Detect which cell encompasses the target text, then output its [X, Y] center coordinate. 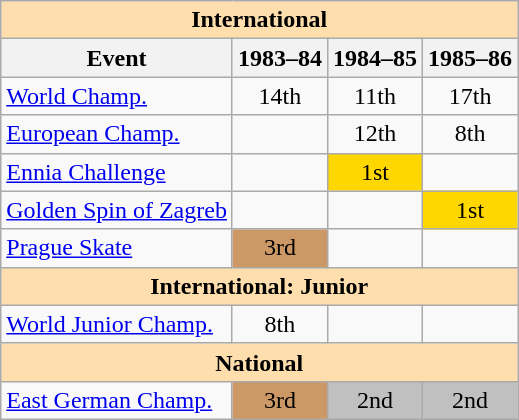
14th [280, 96]
Prague Skate [117, 248]
National [260, 362]
17th [470, 96]
World Champ. [117, 96]
11th [374, 96]
East German Champ. [117, 400]
Event [117, 58]
International: Junior [260, 286]
12th [374, 134]
International [260, 20]
1984–85 [374, 58]
European Champ. [117, 134]
1983–84 [280, 58]
1985–86 [470, 58]
World Junior Champ. [117, 324]
Ennia Challenge [117, 172]
Golden Spin of Zagreb [117, 210]
